Pinpoint the cell where the given text exists, returning its (x, y) midpoint coordinate. 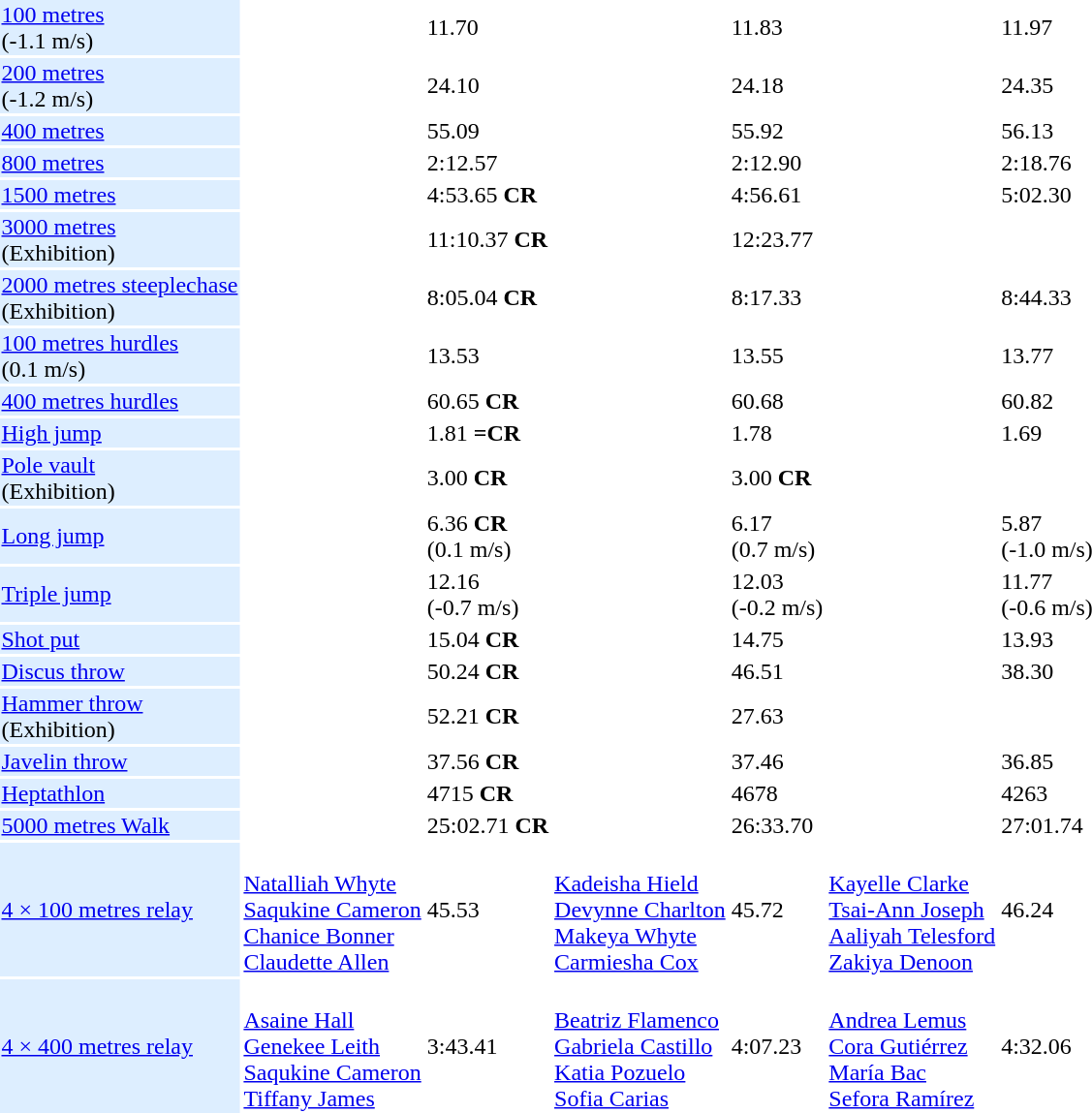
100 metres hurdles (0.1 m/s) (120, 356)
100 metres (-1.1 m/s) (120, 27)
13.53 (487, 356)
800 metres (120, 163)
Javelin throw (120, 761)
Long jump (120, 537)
60.68 (777, 401)
4678 (777, 793)
4 × 400 metres relay (120, 1046)
60.65 CR (487, 401)
12:23.77 (777, 240)
4 × 100 metres relay (120, 910)
13.55 (777, 356)
Discus throw (120, 671)
11:10.37 CR (487, 240)
1.78 (777, 433)
Kadeisha Hield Devynne Charlton Makeya Whyte Carmiesha Cox (640, 910)
Hammer throw (Exhibition) (120, 717)
1500 metres (120, 195)
Pole vault (Exhibition) (120, 479)
Kayelle Clarke Tsai-Ann Joseph Aaliyah Telesford Zakiya Denoon (913, 910)
12.16 (-0.7 m/s) (487, 595)
24.18 (777, 85)
52.21 CR (487, 717)
45.72 (777, 910)
55.92 (777, 131)
Beatriz Flamenco Gabriela Castillo Katia Pozuelo Sofia Carias (640, 1046)
400 metres (120, 131)
Triple jump (120, 595)
3:43.41 (487, 1046)
55.09 (487, 131)
11.83 (777, 27)
46.51 (777, 671)
14.75 (777, 639)
8:17.33 (777, 298)
4:07.23 (777, 1046)
5000 metres Walk (120, 825)
2000 metres steeplechase (Exhibition) (120, 298)
8:05.04 CR (487, 298)
11.70 (487, 27)
3000 metres (Exhibition) (120, 240)
4715 CR (487, 793)
50.24 CR (487, 671)
2:12.90 (777, 163)
High jump (120, 433)
25:02.71 CR (487, 825)
1.81 =CR (487, 433)
6.17 (0.7 m/s) (777, 537)
26:33.70 (777, 825)
Shot put (120, 639)
Natalliah Whyte Saqukine Cameron Chanice Bonner Claudette Allen (332, 910)
4:56.61 (777, 195)
27.63 (777, 717)
200 metres (-1.2 m/s) (120, 85)
37.56 CR (487, 761)
12.03 (-0.2 m/s) (777, 595)
24.10 (487, 85)
Asaine Hall Genekee Leith Saqukine Cameron Tiffany James (332, 1046)
37.46 (777, 761)
Andrea Lemus Cora Gutiérrez María Bac Sefora Ramírez (913, 1046)
45.53 (487, 910)
4:53.65 CR (487, 195)
400 metres hurdles (120, 401)
6.36 CR (0.1 m/s) (487, 537)
2:12.57 (487, 163)
15.04 CR (487, 639)
Heptathlon (120, 793)
